Extract the (X, Y) coordinate from the center of the cell holding the provided text.  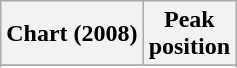
Chart (2008) (72, 34)
Peakposition (189, 34)
